For the text-containing cell, return its midpoint in [x, y] coordinate format. 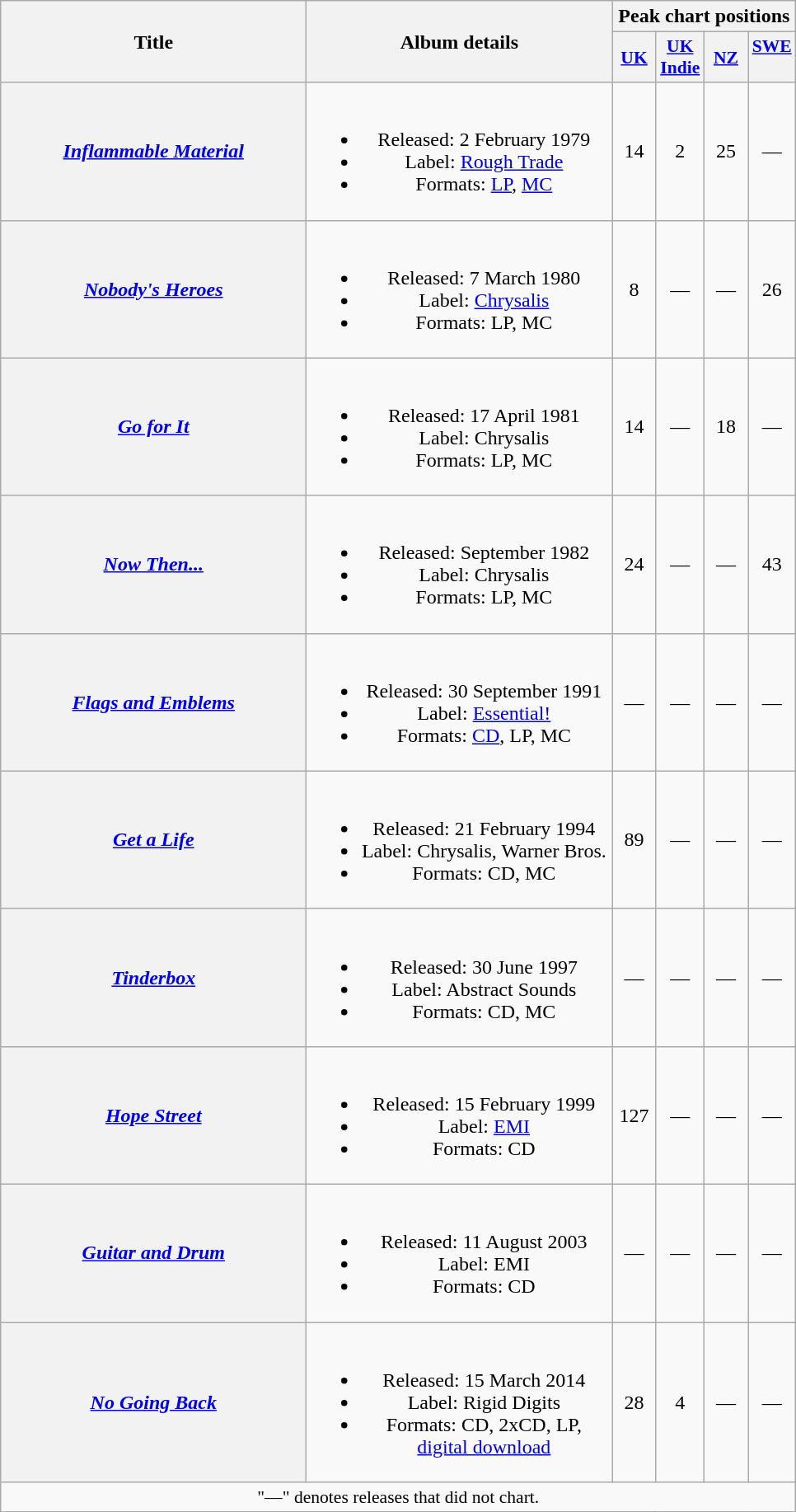
2 [680, 152]
Flags and Emblems [153, 702]
Tinderbox [153, 978]
Nobody's Heroes [153, 289]
24 [634, 564]
Released: 30 September 1991Label: Essential!Formats: CD, LP, MC [460, 702]
Released: 30 June 1997Label: Abstract SoundsFormats: CD, MC [460, 978]
Released: 7 March 1980Label: ChrysalisFormats: LP, MC [460, 289]
Get a Life [153, 839]
SWE [772, 58]
Guitar and Drum [153, 1253]
Released: 2 February 1979Label: Rough TradeFormats: LP, MC [460, 152]
"—" denotes releases that did not chart. [399, 1497]
UK Indie [680, 58]
Released: 15 March 2014Label: Rigid DigitsFormats: CD, 2xCD, LP, digital download [460, 1402]
NZ [725, 58]
Go for It [153, 427]
Peak chart positions [704, 16]
18 [725, 427]
25 [725, 152]
Title [153, 41]
Album details [460, 41]
89 [634, 839]
Now Then... [153, 564]
Inflammable Material [153, 152]
No Going Back [153, 1402]
Hope Street [153, 1115]
Released: 11 August 2003Label: EMIFormats: CD [460, 1253]
UK [634, 58]
Released: 17 April 1981Label: ChrysalisFormats: LP, MC [460, 427]
Released: 21 February 1994Label: Chrysalis, Warner Bros.Formats: CD, MC [460, 839]
127 [634, 1115]
8 [634, 289]
28 [634, 1402]
4 [680, 1402]
Released: September 1982Label: ChrysalisFormats: LP, MC [460, 564]
43 [772, 564]
Released: 15 February 1999Label: EMIFormats: CD [460, 1115]
26 [772, 289]
